Extract the [x, y] coordinate from the center of the cell holding the provided text.  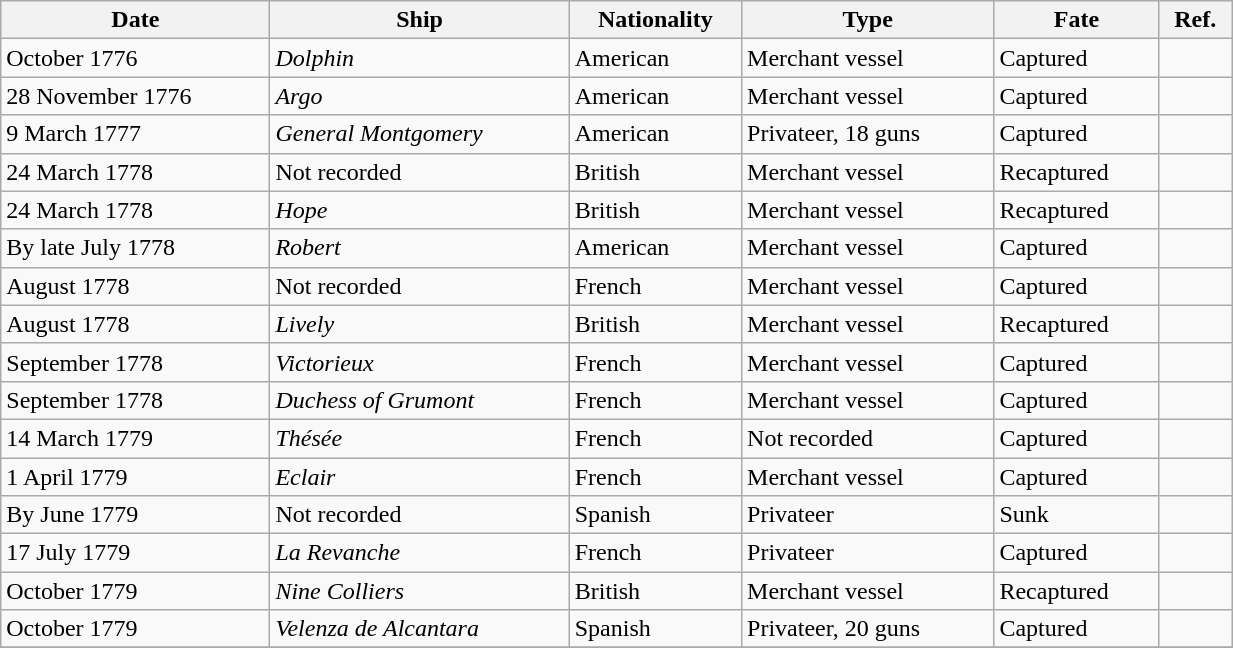
Dolphin [420, 58]
Robert [420, 248]
Date [136, 20]
Ref. [1196, 20]
La Revanche [420, 553]
Nationality [655, 20]
By June 1779 [136, 515]
By late July 1778 [136, 248]
October 1776 [136, 58]
1 April 1779 [136, 477]
Privateer, 18 guns [868, 134]
Victorieux [420, 362]
Hope [420, 210]
Lively [420, 324]
Duchess of Grumont [420, 400]
28 November 1776 [136, 96]
Sunk [1076, 515]
Ship [420, 20]
17 July 1779 [136, 553]
Thésée [420, 438]
General Montgomery [420, 134]
Privateer, 20 guns [868, 629]
9 March 1777 [136, 134]
Nine Colliers [420, 591]
Argo [420, 96]
14 March 1779 [136, 438]
Fate [1076, 20]
Velenza de Alcantara [420, 629]
Type [868, 20]
Eclair [420, 477]
